Locate the cell with the specified text and output its (X, Y) center coordinate. 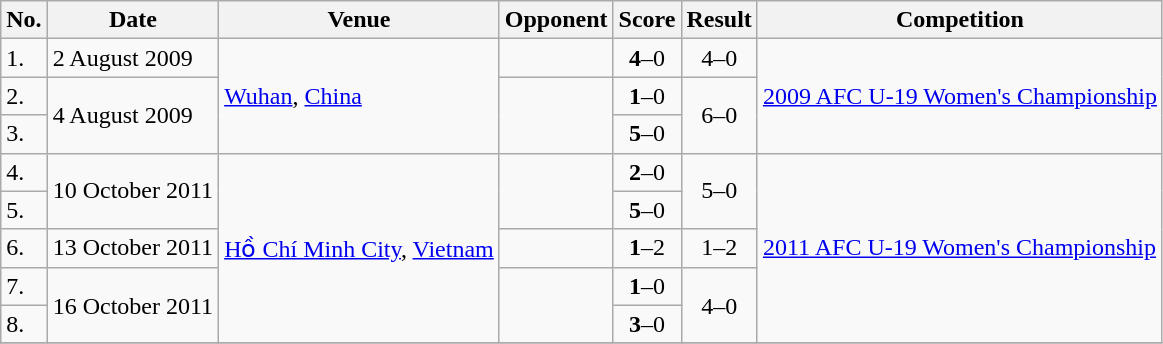
7. (24, 286)
2 August 2009 (132, 58)
1. (24, 58)
5. (24, 210)
16 October 2011 (132, 305)
10 October 2011 (132, 191)
Competition (960, 20)
6. (24, 248)
Opponent (556, 20)
13 October 2011 (132, 248)
Date (132, 20)
2009 AFC U-19 Women's Championship (960, 96)
Venue (360, 20)
3. (24, 134)
No. (24, 20)
Hồ Chí Minh City, Vietnam (360, 248)
6–0 (719, 115)
Score (647, 20)
8. (24, 324)
3–0 (647, 324)
2–0 (647, 172)
Wuhan, China (360, 96)
2. (24, 96)
4. (24, 172)
4 August 2009 (132, 115)
2011 AFC U-19 Women's Championship (960, 248)
Result (719, 20)
